Identify which cell holds the provided text, then report its [x, y] central coordinate. 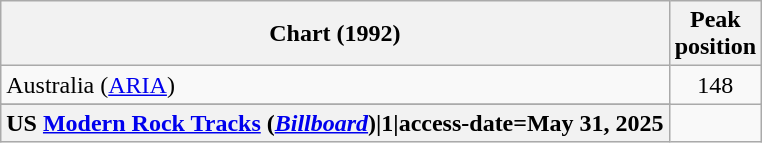
Peakposition [715, 34]
US Modern Rock Tracks (Billboard)|1|access-date=May 31, 2025 [335, 123]
Chart (1992) [335, 34]
Australia (ARIA) [335, 85]
148 [715, 85]
